For the text-containing cell, return its midpoint in (X, Y) coordinate format. 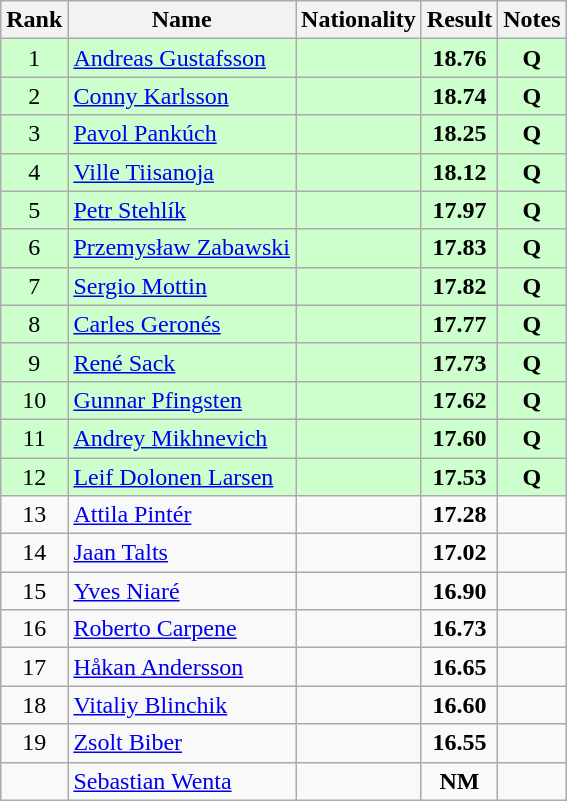
18 (34, 705)
6 (34, 248)
Vitaliy Blinchik (182, 705)
Håkan Andersson (182, 667)
17.73 (459, 362)
17.02 (459, 553)
Sergio Mottin (182, 286)
Petr Stehlík (182, 210)
16.55 (459, 743)
16 (34, 629)
2 (34, 96)
17 (34, 667)
12 (34, 477)
Nationality (359, 20)
Name (182, 20)
9 (34, 362)
Andrey Mikhnevich (182, 438)
Conny Karlsson (182, 96)
7 (34, 286)
Yves Niaré (182, 591)
3 (34, 134)
19 (34, 743)
Andreas Gustafsson (182, 58)
Przemysław Zabawski (182, 248)
Result (459, 20)
17.60 (459, 438)
17.97 (459, 210)
16.60 (459, 705)
Rank (34, 20)
Zsolt Biber (182, 743)
Pavol Pankúch (182, 134)
13 (34, 515)
Carles Geronés (182, 324)
René Sack (182, 362)
11 (34, 438)
18.76 (459, 58)
17.53 (459, 477)
17.77 (459, 324)
Roberto Carpene (182, 629)
Sebastian Wenta (182, 781)
Gunnar Pfingsten (182, 400)
16.65 (459, 667)
Leif Dolonen Larsen (182, 477)
18.12 (459, 172)
NM (459, 781)
1 (34, 58)
16.73 (459, 629)
4 (34, 172)
10 (34, 400)
17.83 (459, 248)
14 (34, 553)
17.62 (459, 400)
18.74 (459, 96)
17.28 (459, 515)
Jaan Talts (182, 553)
15 (34, 591)
8 (34, 324)
5 (34, 210)
Notes (532, 20)
Attila Pintér (182, 515)
17.82 (459, 286)
Ville Tiisanoja (182, 172)
16.90 (459, 591)
18.25 (459, 134)
